Extract the [X, Y] coordinate from the center of the cell holding the provided text.  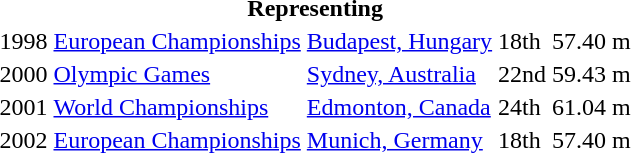
World Championships [177, 107]
Budapest, Hungary [399, 41]
Edmonton, Canada [399, 107]
European Championships [177, 41]
Sydney, Australia [399, 74]
Olympic Games [177, 74]
24th [522, 107]
18th [522, 41]
22nd [522, 74]
